Pinpoint the cell where the given text exists, returning its (x, y) midpoint coordinate. 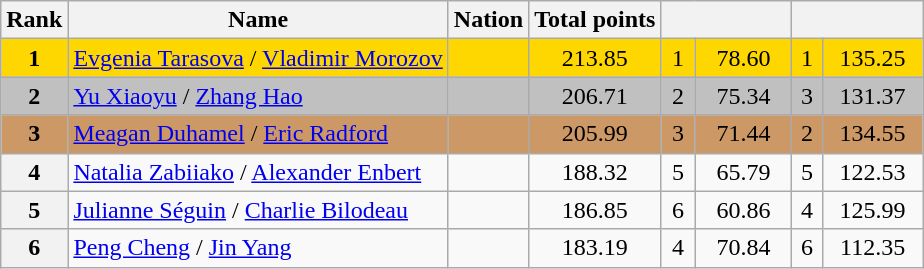
Rank (34, 20)
Peng Cheng / Jin Yang (258, 248)
75.34 (744, 96)
71.44 (744, 134)
65.79 (744, 172)
Julianne Séguin / Charlie Bilodeau (258, 210)
135.25 (872, 58)
188.32 (595, 172)
213.85 (595, 58)
206.71 (595, 96)
186.85 (595, 210)
Yu Xiaoyu / Zhang Hao (258, 96)
78.60 (744, 58)
122.53 (872, 172)
125.99 (872, 210)
Evgenia Tarasova / Vladimir Morozov (258, 58)
112.35 (872, 248)
Name (258, 20)
131.37 (872, 96)
60.86 (744, 210)
Meagan Duhamel / Eric Radford (258, 134)
205.99 (595, 134)
Natalia Zabiiako / Alexander Enbert (258, 172)
134.55 (872, 134)
183.19 (595, 248)
70.84 (744, 248)
Total points (595, 20)
Nation (488, 20)
